Detect which cell encompasses the target text, then output its (x, y) center coordinate. 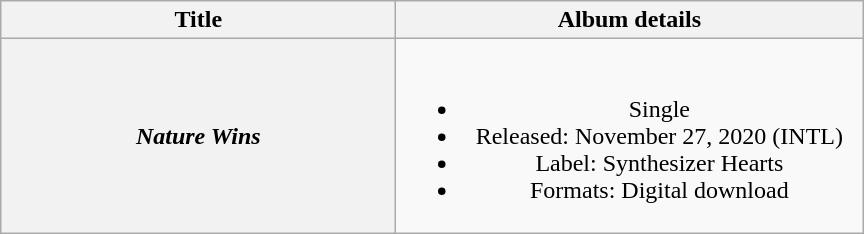
SingleReleased: November 27, 2020 (INTL)Label: Synthesizer HeartsFormats: Digital download (630, 136)
Nature Wins (198, 136)
Title (198, 20)
Album details (630, 20)
